Capture the cell that displays the provided text and extract its [x, y] central coordinate. 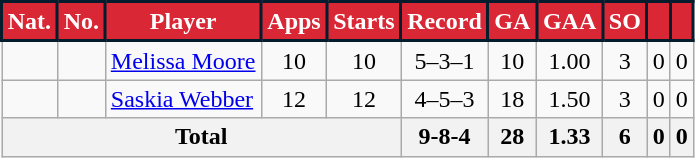
Melissa Moore [183, 60]
9-8-4 [444, 137]
SO [626, 22]
Total [202, 137]
Starts [364, 22]
5–3–1 [444, 60]
1.00 [570, 60]
Record [444, 22]
18 [512, 99]
Player [183, 22]
1.50 [570, 99]
6 [626, 137]
4–5–3 [444, 99]
GAA [570, 22]
Saskia Webber [183, 99]
Nat. [30, 22]
1.33 [570, 137]
28 [512, 137]
No. [81, 22]
GA [512, 22]
Apps [294, 22]
